Detect which cell encompasses the target text, then output its [x, y] center coordinate. 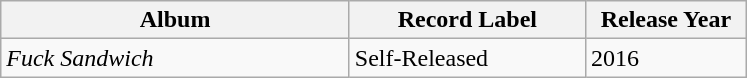
Album [176, 20]
Release Year [666, 20]
Fuck Sandwich [176, 58]
Record Label [467, 20]
Self-Released [467, 58]
2016 [666, 58]
